Find where the given text appears and provide that cell's center as [x, y] coordinate. 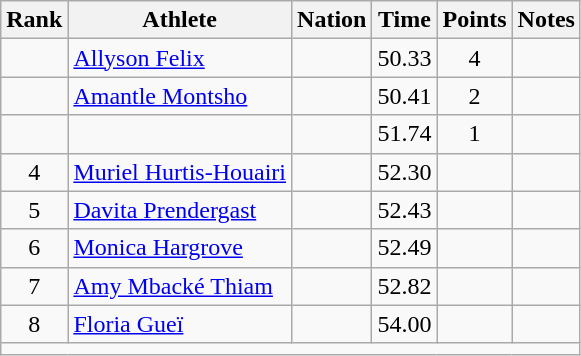
Monica Hargrove [180, 248]
Rank [34, 20]
Time [404, 20]
Amy Mbacké Thiam [180, 286]
52.49 [404, 248]
Davita Prendergast [180, 210]
52.30 [404, 172]
52.43 [404, 210]
6 [34, 248]
1 [474, 134]
50.41 [404, 96]
Amantle Montsho [180, 96]
7 [34, 286]
51.74 [404, 134]
54.00 [404, 324]
52.82 [404, 286]
Allyson Felix [180, 58]
2 [474, 96]
Notes [546, 20]
5 [34, 210]
Floria Gueï [180, 324]
50.33 [404, 58]
Muriel Hurtis-Houairi [180, 172]
Athlete [180, 20]
8 [34, 324]
Nation [332, 20]
Points [474, 20]
